Determine the (x, y) coordinate at the center of the cell enclosing the given text.  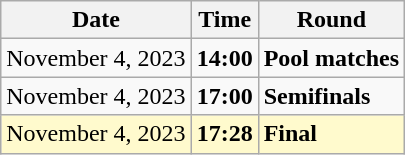
Pool matches (331, 58)
17:00 (224, 96)
Final (331, 134)
Time (224, 20)
17:28 (224, 134)
Semifinals (331, 96)
14:00 (224, 58)
Date (96, 20)
Round (331, 20)
